Capture the cell that displays the provided text and extract its (x, y) central coordinate. 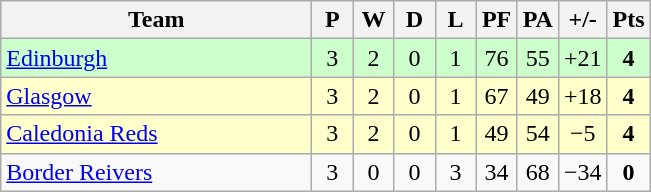
−34 (582, 172)
Border Reivers (156, 172)
Pts (628, 20)
+21 (582, 58)
76 (496, 58)
68 (538, 172)
Team (156, 20)
−5 (582, 134)
54 (538, 134)
Caledonia Reds (156, 134)
P (332, 20)
W (374, 20)
PF (496, 20)
67 (496, 96)
34 (496, 172)
Glasgow (156, 96)
+/- (582, 20)
+18 (582, 96)
PA (538, 20)
55 (538, 58)
Edinburgh (156, 58)
L (456, 20)
D (414, 20)
